Provide the (X, Y) coordinate of the cell's center where the given text is located.  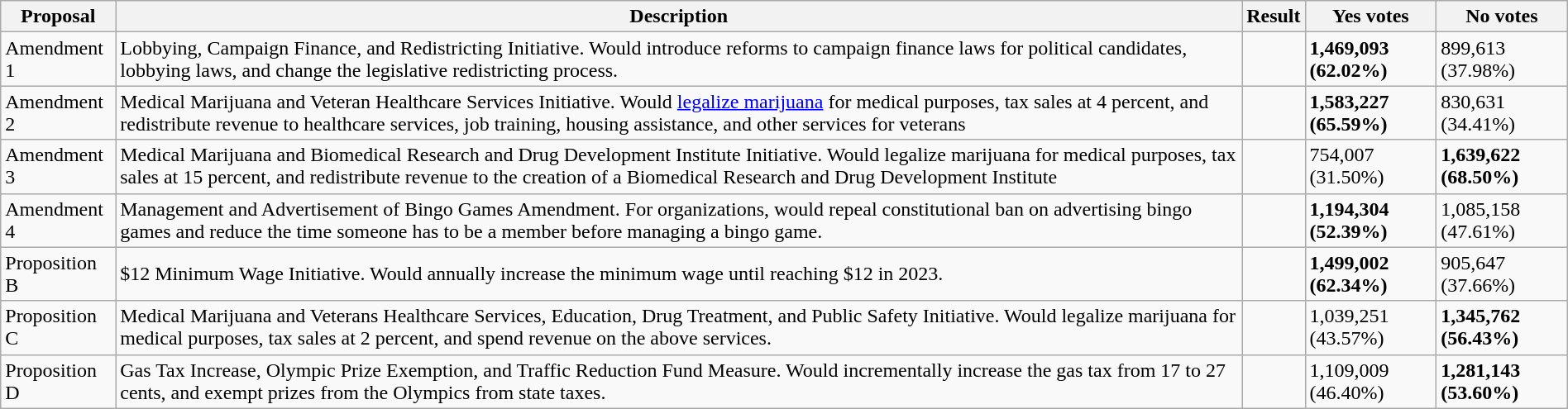
Description (679, 17)
Amendment 2 (58, 112)
Amendment 4 (58, 220)
830,631 (34.41%) (1502, 112)
Amendment 1 (58, 59)
1,345,762 (56.43%) (1502, 327)
1,085,158 (47.61%) (1502, 220)
905,647 (37.66%) (1502, 274)
1,039,251 (43.57%) (1371, 327)
1,583,227 (65.59%) (1371, 112)
Proposition D (58, 382)
1,109,009 (46.40%) (1371, 382)
Proposal (58, 17)
754,007 (31.50%) (1371, 167)
Proposition C (58, 327)
$12 Minimum Wage Initiative. Would annually increase the minimum wage until reaching $12 in 2023. (679, 274)
No votes (1502, 17)
1,281,143 (53.60%) (1502, 382)
Yes votes (1371, 17)
Proposition B (58, 274)
1,639,622 (68.50%) (1502, 167)
1,194,304 (52.39%) (1371, 220)
Result (1274, 17)
1,469,093 (62.02%) (1371, 59)
1,499,002 (62.34%) (1371, 274)
899,613 (37.98%) (1502, 59)
Amendment 3 (58, 167)
